Provide the [X, Y] coordinate of the cell's center where the given text is located.  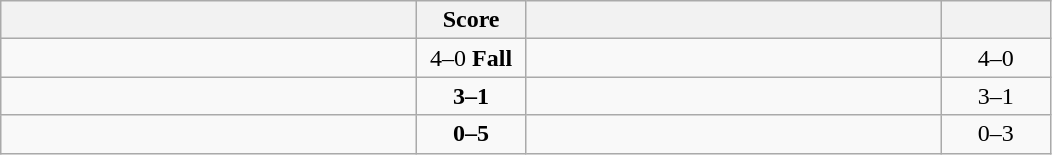
4–0 [996, 58]
Score [472, 20]
4–0 Fall [472, 58]
0–5 [472, 134]
0–3 [996, 134]
